Identify which cell holds the provided text, then report its (x, y) central coordinate. 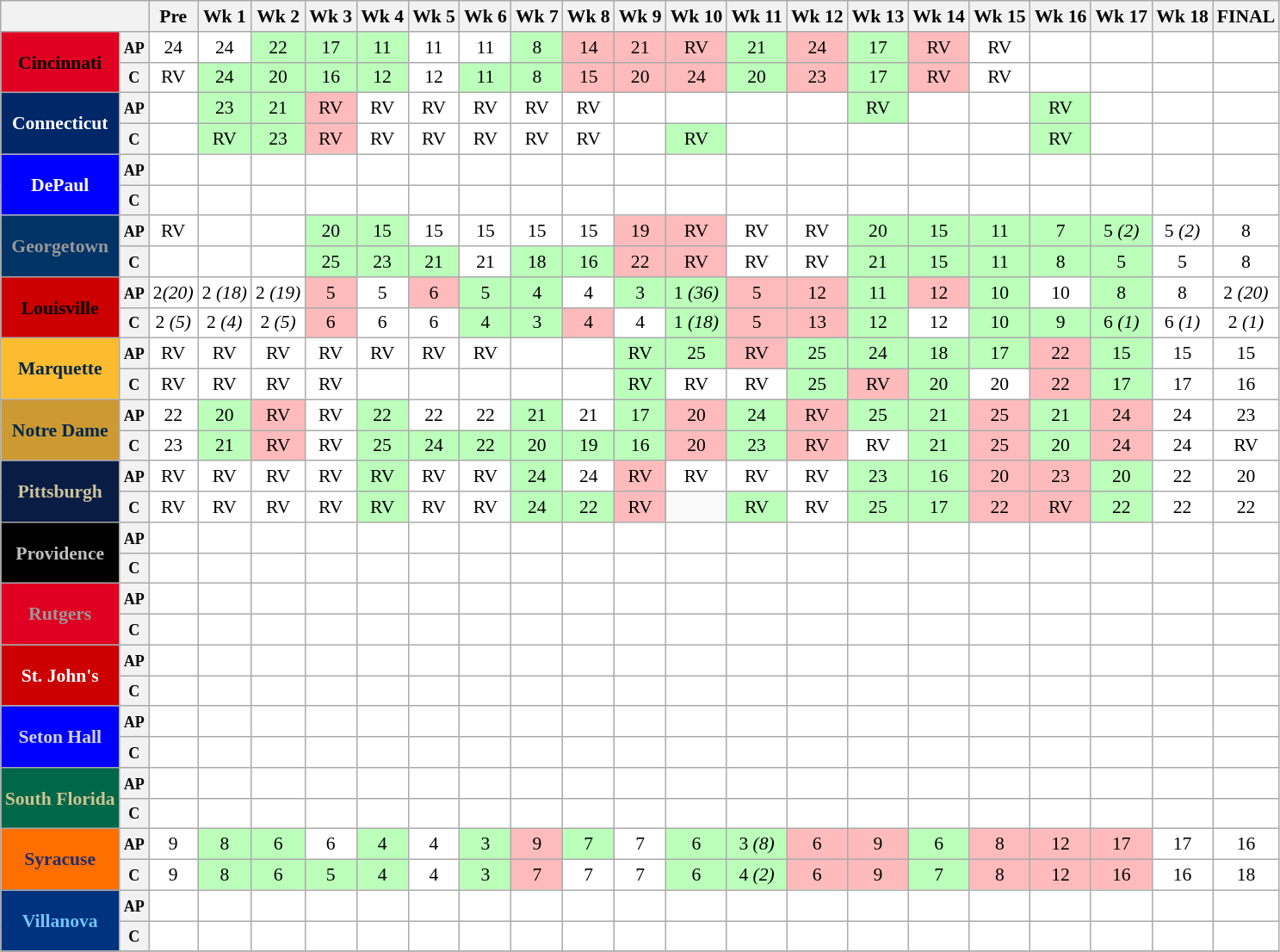
Wk 15 (1000, 16)
Wk 18 (1183, 16)
Wk 1 (225, 16)
Wk 3 (331, 16)
1 (18) (697, 323)
South Florida (60, 799)
1 (36) (697, 293)
14 (589, 47)
Pittsburgh (60, 492)
Wk 2 (278, 16)
DePaul (60, 184)
Wk 5 (434, 16)
Wk 7 (537, 16)
Rutgers (60, 615)
Syracuse (60, 859)
Wk 17 (1121, 16)
Wk 12 (818, 16)
Louisville (60, 308)
2 (19) (278, 293)
Providence (60, 553)
Wk 13 (878, 16)
Wk 16 (1060, 16)
Wk 14 (938, 16)
2 (18) (225, 293)
Villanova (60, 921)
3 (8) (757, 844)
2 (4) (225, 323)
Wk 4 (382, 16)
Pre (174, 16)
2(20) (174, 293)
2 (1) (1246, 323)
4 (2) (757, 875)
Cincinnati (60, 62)
St. John's (60, 675)
Georgetown (60, 246)
Wk 9 (640, 16)
FINAL (1246, 16)
Wk 6 (485, 16)
Connecticut (60, 124)
13 (818, 323)
Wk 11 (757, 16)
Seton Hall (60, 737)
2 (20) (1246, 293)
Wk 10 (697, 16)
Marquette (60, 368)
Wk 8 (589, 16)
Notre Dame (60, 430)
